Detect which cell encompasses the target text, then output its [x, y] center coordinate. 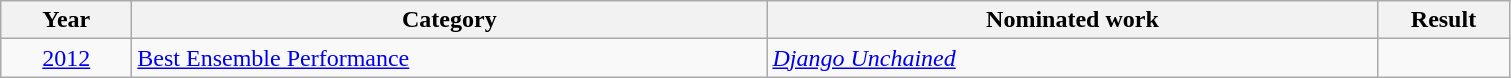
Result [1444, 20]
Category [450, 20]
Nominated work [1072, 20]
Django Unchained [1072, 58]
Best Ensemble Performance [450, 58]
Year [66, 20]
2012 [66, 58]
